Output the (X, Y) coordinate of the center of the cell containing the given text.  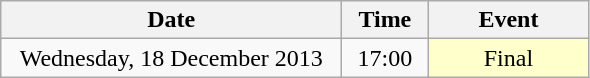
Wednesday, 18 December 2013 (172, 58)
Time (385, 20)
17:00 (385, 58)
Event (508, 20)
Date (172, 20)
Final (508, 58)
